Capture the cell that displays the provided text and extract its [x, y] central coordinate. 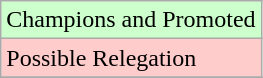
Possible Relegation [131, 58]
Champions and Promoted [131, 20]
